Capture the cell that displays the provided text and extract its (x, y) central coordinate. 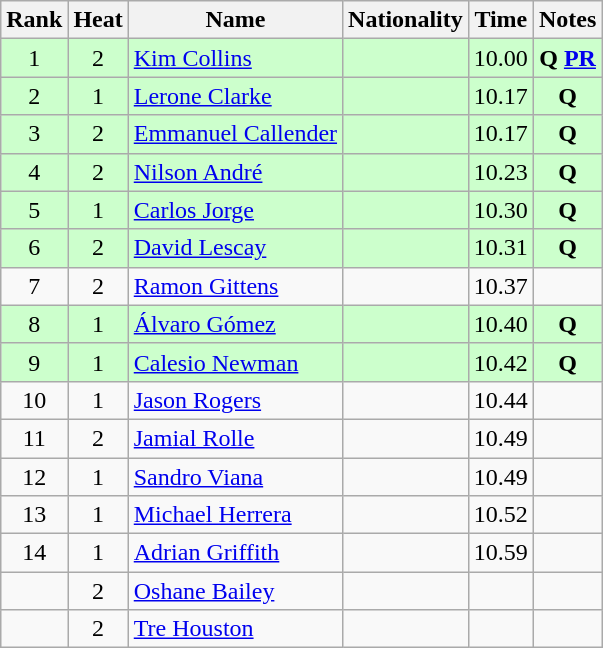
10.44 (500, 400)
8 (34, 324)
Nationality (406, 20)
10.00 (500, 58)
Carlos Jorge (235, 210)
Ramon Gittens (235, 286)
Notes (567, 20)
3 (34, 134)
Kim Collins (235, 58)
Adrian Griffith (235, 553)
7 (34, 286)
14 (34, 553)
Q PR (567, 58)
Rank (34, 20)
10.40 (500, 324)
9 (34, 362)
4 (34, 172)
10 (34, 400)
10.23 (500, 172)
Heat (98, 20)
6 (34, 248)
Álvaro Gómez (235, 324)
10.30 (500, 210)
Michael Herrera (235, 515)
David Lescay (235, 248)
10.31 (500, 248)
13 (34, 515)
Name (235, 20)
10.37 (500, 286)
Oshane Bailey (235, 591)
Time (500, 20)
10.52 (500, 515)
Lerone Clarke (235, 96)
5 (34, 210)
Calesio Newman (235, 362)
Nilson André (235, 172)
12 (34, 477)
Emmanuel Callender (235, 134)
10.59 (500, 553)
Jamial Rolle (235, 438)
10.42 (500, 362)
Sandro Viana (235, 477)
Tre Houston (235, 629)
Jason Rogers (235, 400)
11 (34, 438)
